Search for the cell housing the specified text and yield its [X, Y] center coordinate. 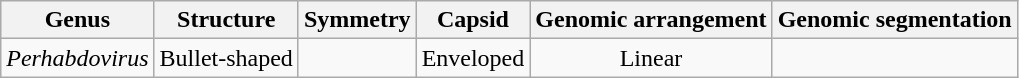
Capsid [473, 20]
Genomic arrangement [651, 20]
Bullet-shaped [226, 58]
Genus [78, 20]
Structure [226, 20]
Perhabdovirus [78, 58]
Symmetry [357, 20]
Enveloped [473, 58]
Linear [651, 58]
Genomic segmentation [894, 20]
